Pinpoint the cell where the given text exists, returning its [x, y] midpoint coordinate. 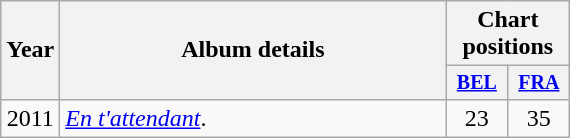
2011 [30, 118]
Album details [253, 50]
35 [539, 118]
En t'attendant. [253, 118]
BEL [477, 82]
Year [30, 50]
23 [477, 118]
FRA [539, 82]
Chart positions [508, 34]
